Provide the [x, y] coordinate of the cell's center where the given text is located.  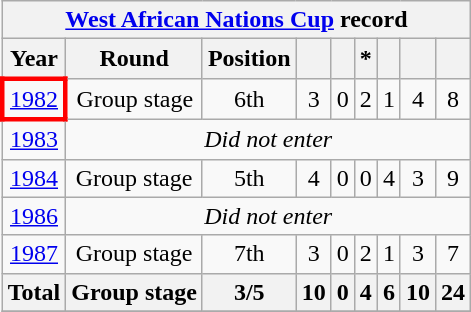
24 [452, 292]
6th [249, 98]
1987 [34, 254]
Year [34, 59]
1984 [34, 178]
Round [134, 59]
1986 [34, 216]
Total [34, 292]
3/5 [249, 292]
6 [388, 292]
7 [452, 254]
1983 [34, 139]
West African Nations Cup record [236, 20]
Position [249, 59]
* [366, 59]
1982 [34, 98]
5th [249, 178]
7th [249, 254]
9 [452, 178]
8 [452, 98]
